Provide the [X, Y] coordinate of the cell's center where the given text is located.  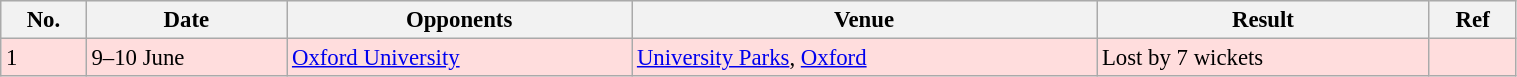
Date [186, 20]
No. [44, 20]
1 [44, 58]
Venue [864, 20]
Lost by 7 wickets [1264, 58]
Result [1264, 20]
Ref [1472, 20]
University Parks, Oxford [864, 58]
Opponents [460, 20]
Oxford University [460, 58]
9–10 June [186, 58]
